Detect which cell encompasses the target text, then output its [x, y] center coordinate. 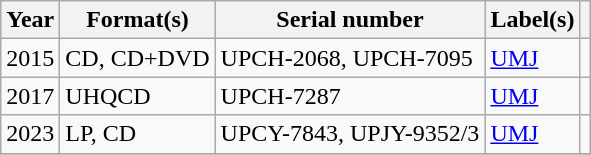
LP, CD [138, 134]
2023 [30, 134]
UPCY-7843, UPJY-9352/3 [350, 134]
Format(s) [138, 20]
Year [30, 20]
Label(s) [532, 20]
2017 [30, 96]
2015 [30, 58]
Serial number [350, 20]
UPCH-2068, UPCH-7095 [350, 58]
CD, CD+DVD [138, 58]
UHQCD [138, 96]
UPCH-7287 [350, 96]
